Locate the cell with the specified text and output its [X, Y] center coordinate. 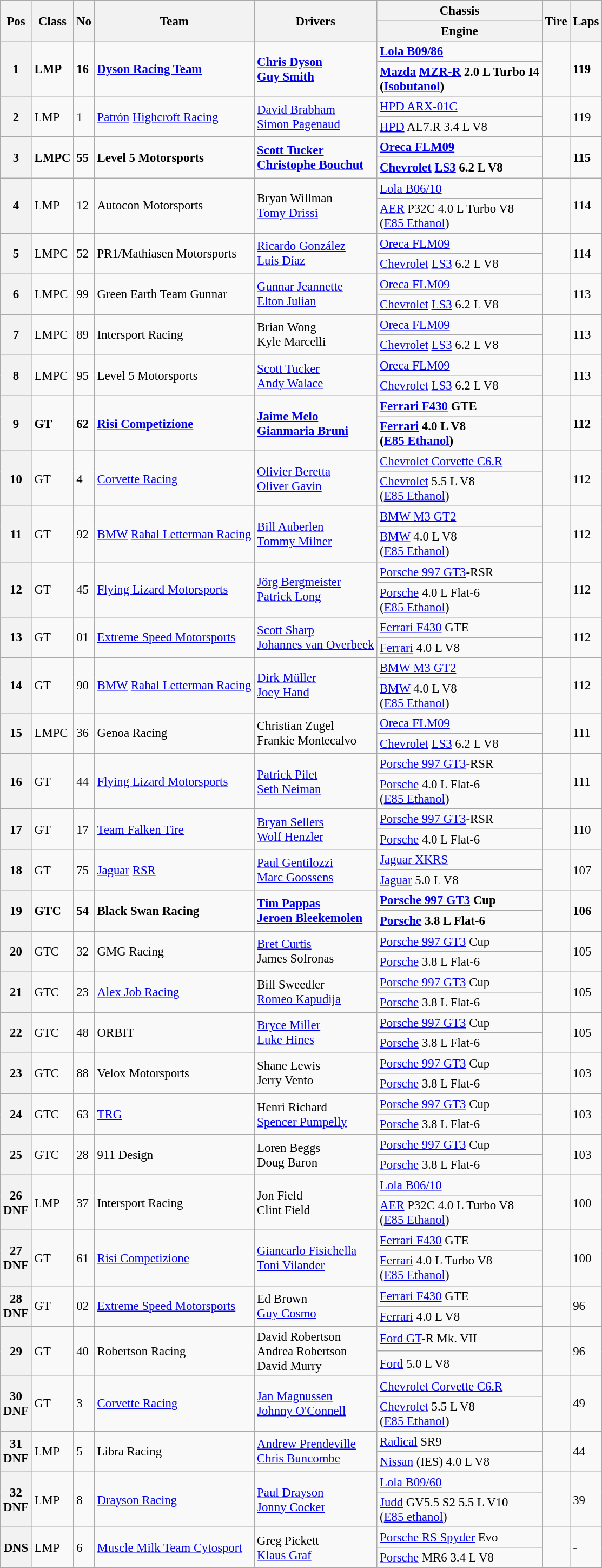
25 [16, 1155]
115 [586, 158]
10 [16, 479]
Scott Sharp Johannes van Overbeek [316, 637]
Genoa Racing [174, 734]
Chris Dyson Guy Smith [316, 69]
Porsche 4.0 L Flat-6 [460, 840]
Jan Magnussen Johnny O'Connell [316, 1404]
26DNF [16, 1203]
54 [84, 911]
Paul Gentilozzi Marc Goossens [316, 870]
62 [84, 424]
63 [84, 1114]
Laps [586, 21]
Drivers [316, 21]
Shane Lewis Jerry Vento [316, 1073]
32DNF [16, 1499]
Ferrari 4.0 L V8(E85 Ethanol) [460, 434]
Porsche RS Spyder Evo [460, 1538]
Christian Zugel Frankie Montecalvo [316, 734]
Bryan Sellers Wolf Henzler [316, 829]
Ford GT-R Mk. VII [460, 1339]
48 [84, 1032]
Jörg Bergmeister Patrick Long [316, 589]
2 [16, 117]
Patrón Highcroft Racing [174, 117]
22 [16, 1032]
32 [84, 951]
Patrick Pilet Seth Neiman [316, 781]
Bill Auberlen Tommy Milner [316, 534]
Green Earth Team Gunnar [174, 294]
Andrew Prendeville Chris Buncombe [316, 1451]
55 [84, 158]
90 [84, 686]
Greg Pickett Klaus Graf [316, 1547]
Dirk Müller Joey Hand [316, 686]
Muscle Milk Team Cytosport [174, 1547]
95 [84, 375]
Class [52, 21]
Gunnar Jeannette Elton Julian [316, 294]
Lola B09/60 [460, 1482]
Bryan Willman Tomy Drissi [316, 206]
36 [84, 734]
Jon Field Clint Field [316, 1203]
Scott Tucker Christophe Bouchut [316, 158]
Bret Curtis James Sofronas [316, 951]
Team [174, 21]
49 [586, 1404]
911 Design [174, 1155]
Black Swan Racing [174, 911]
107 [586, 870]
PR1/Mathiasen Motorsports [174, 253]
20 [16, 951]
99 [84, 294]
106 [586, 911]
David Robertson Andrea Robertson David Murry [316, 1351]
Engine [460, 31]
Bryce Miller Luke Hines [316, 1032]
ORBIT [174, 1032]
40 [84, 1351]
28 [84, 1155]
Mazda MZR-R 2.0 L Turbo I4(Isobutanol) [460, 79]
24 [16, 1114]
14 [16, 686]
Olivier Beretta Oliver Gavin [316, 479]
110 [586, 829]
Ricardo González Luis Díaz [316, 253]
Tim Pappas Jeroen Bleekemolen [316, 911]
Giancarlo Fisichella Toni Vilander [316, 1258]
27DNF [16, 1258]
52 [84, 253]
Porsche MR6 3.4 L V8 [460, 1558]
No [84, 21]
Paul Drayson Jonny Cocker [316, 1499]
Pos [16, 21]
Ford 5.0 L V8 [460, 1363]
21 [16, 992]
Radical SR9 [460, 1441]
Nissan (IES) 4.0 L V8 [460, 1462]
Brian Wong Kyle Marcelli [316, 334]
Ferrari 4.0 L Turbo V8(E85 Ethanol) [460, 1268]
29 [16, 1351]
Robertson Racing [174, 1351]
88 [84, 1073]
Judd GV5.5 S2 5.5 L V10(E85 ethanol) [460, 1510]
Henri Richard Spencer Pumpelly [316, 1114]
Chassis [460, 11]
Alex Job Racing [174, 992]
Drayson Racing [174, 1499]
Autocon Motorsports [174, 206]
15 [16, 734]
Jaguar RSR [174, 870]
Dyson Racing Team [174, 69]
11 [16, 534]
28DNF [16, 1306]
HPD AL7.R 3.4 L V8 [460, 127]
Velox Motorsports [174, 1073]
92 [84, 534]
Ed Brown Guy Cosmo [316, 1306]
Scott Tucker Andy Walace [316, 375]
89 [84, 334]
GMG Racing [174, 951]
Loren Beggs Doug Baron [316, 1155]
TRG [174, 1114]
Team Falken Tire [174, 829]
13 [16, 637]
Tire [556, 21]
7 [16, 334]
37 [84, 1203]
Jaime Melo Gianmaria Bruni [316, 424]
39 [586, 1499]
HPD ARX-01C [460, 107]
31DNF [16, 1451]
19 [16, 911]
Libra Racing [174, 1451]
Jaguar XKRS [460, 860]
75 [84, 870]
9 [16, 424]
Lola B09/86 [460, 51]
18 [16, 870]
DNS [16, 1547]
30DNF [16, 1404]
02 [84, 1306]
01 [84, 637]
David Brabham Simon Pagenaud [316, 117]
61 [84, 1258]
Jaguar 5.0 L V8 [460, 880]
- [586, 1547]
Bill Sweedler Romeo Kapudija [316, 992]
45 [84, 589]
